Pinpoint the cell where the given text exists, returning its [X, Y] midpoint coordinate. 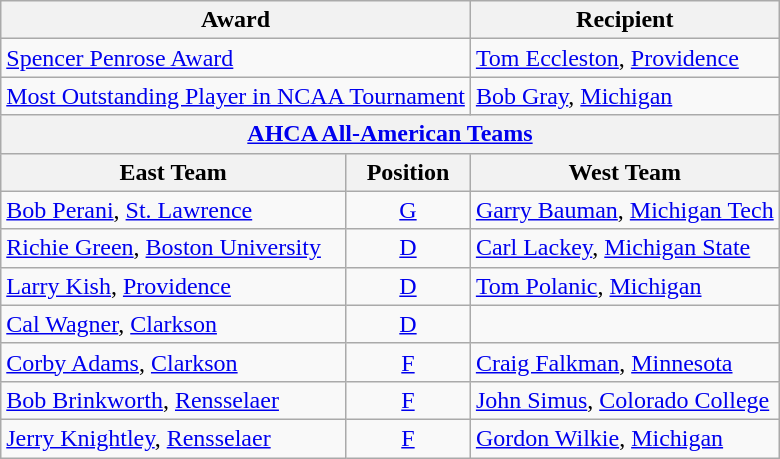
Richie Green, Boston University [174, 248]
Tom Polanic, Michigan [624, 286]
Bob Gray, Michigan [624, 96]
Position [408, 172]
Bob Perani, St. Lawrence [174, 210]
Gordon Wilkie, Michigan [624, 438]
Corby Adams, Clarkson [174, 362]
Carl Lackey, Michigan State [624, 248]
Jerry Knightley, Rensselaer [174, 438]
Cal Wagner, Clarkson [174, 324]
Larry Kish, Providence [174, 286]
John Simus, Colorado College [624, 400]
West Team [624, 172]
AHCA All-American Teams [390, 134]
Garry Bauman, Michigan Tech [624, 210]
Bob Brinkworth, Rensselaer [174, 400]
East Team [174, 172]
Recipient [624, 20]
Craig Falkman, Minnesota [624, 362]
Tom Eccleston, Providence [624, 58]
Award [236, 20]
G [408, 210]
Spencer Penrose Award [236, 58]
Most Outstanding Player in NCAA Tournament [236, 96]
